Return (X, Y) of the center of cell containing provided text 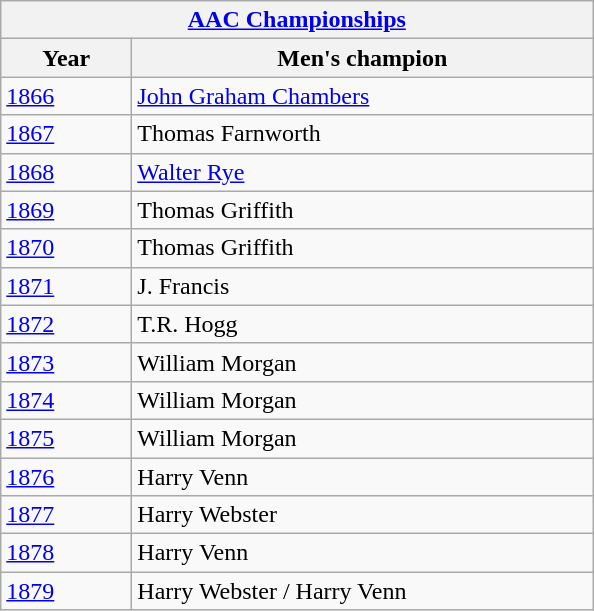
1874 (66, 400)
1871 (66, 286)
1876 (66, 477)
1872 (66, 324)
Men's champion (362, 58)
1877 (66, 515)
1879 (66, 591)
1869 (66, 210)
J. Francis (362, 286)
1868 (66, 172)
1873 (66, 362)
Harry Webster (362, 515)
1870 (66, 248)
AAC Championships (297, 20)
1875 (66, 438)
1867 (66, 134)
1878 (66, 553)
Walter Rye (362, 172)
T.R. Hogg (362, 324)
John Graham Chambers (362, 96)
Thomas Farnworth (362, 134)
Year (66, 58)
1866 (66, 96)
Harry Webster / Harry Venn (362, 591)
